Identify which cell holds the provided text, then report its [x, y] central coordinate. 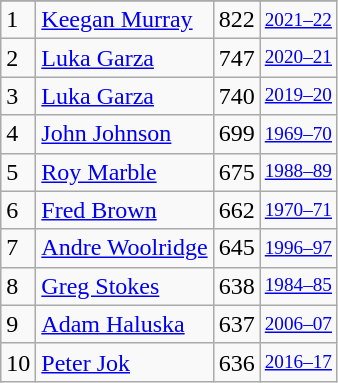
1984–85 [298, 286]
1969–70 [298, 134]
1 [18, 20]
822 [236, 20]
2020–21 [298, 58]
4 [18, 134]
2 [18, 58]
Fred Brown [124, 210]
John Johnson [124, 134]
638 [236, 286]
2006–07 [298, 324]
747 [236, 58]
740 [236, 96]
1970–71 [298, 210]
1996–97 [298, 248]
8 [18, 286]
636 [236, 362]
1988–89 [298, 172]
Roy Marble [124, 172]
Keegan Murray [124, 20]
675 [236, 172]
6 [18, 210]
662 [236, 210]
7 [18, 248]
2019–20 [298, 96]
3 [18, 96]
Andre Woolridge [124, 248]
Adam Haluska [124, 324]
9 [18, 324]
Greg Stokes [124, 286]
699 [236, 134]
645 [236, 248]
10 [18, 362]
2016–17 [298, 362]
637 [236, 324]
Peter Jok [124, 362]
2021–22 [298, 20]
5 [18, 172]
